For the text-containing cell, return its midpoint in [x, y] coordinate format. 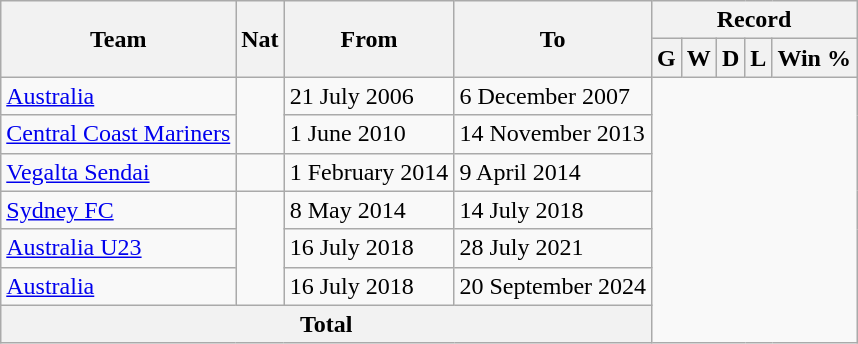
From [369, 39]
L [758, 58]
Nat [260, 39]
Sydney FC [118, 210]
Central Coast Mariners [118, 134]
8 May 2014 [369, 210]
1 February 2014 [369, 172]
To [553, 39]
14 July 2018 [553, 210]
Total [326, 324]
14 November 2013 [553, 134]
21 July 2006 [369, 96]
28 July 2021 [553, 248]
Team [118, 39]
G [667, 58]
1 June 2010 [369, 134]
D [730, 58]
20 September 2024 [553, 286]
W [698, 58]
6 December 2007 [553, 96]
Win % [814, 58]
9 April 2014 [553, 172]
Vegalta Sendai [118, 172]
Record [754, 20]
Australia U23 [118, 248]
